Search for the cell housing the specified text and yield its [X, Y] center coordinate. 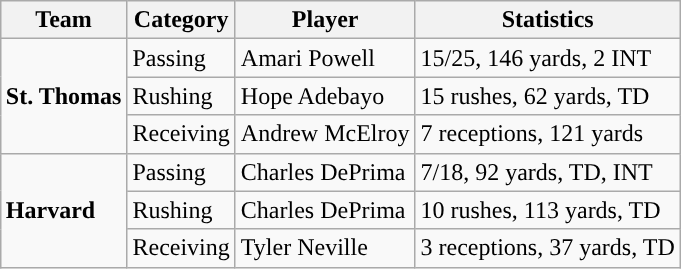
15 rushes, 62 yards, TD [548, 96]
Amari Powell [325, 58]
Harvard [64, 210]
Category [181, 20]
St. Thomas [64, 96]
Tyler Neville [325, 248]
Player [325, 20]
7 receptions, 121 yards [548, 134]
Hope Adebayo [325, 96]
Statistics [548, 20]
10 rushes, 113 yards, TD [548, 210]
3 receptions, 37 yards, TD [548, 248]
15/25, 146 yards, 2 INT [548, 58]
Team [64, 20]
7/18, 92 yards, TD, INT [548, 172]
Andrew McElroy [325, 134]
